Detect which cell encompasses the target text, then output its (x, y) center coordinate. 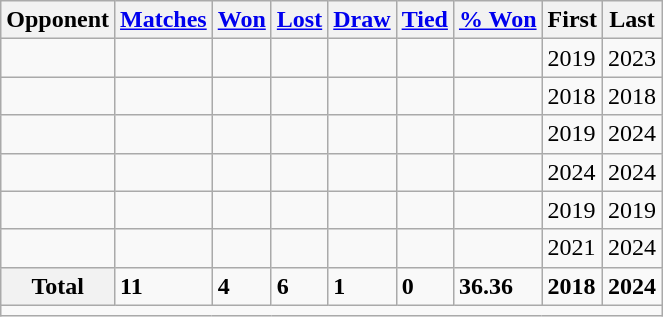
36.36 (498, 286)
Matches (164, 20)
2021 (572, 248)
Total (58, 286)
11 (164, 286)
0 (424, 286)
4 (242, 286)
Won (242, 20)
First (572, 20)
Tied (424, 20)
% Won (498, 20)
Last (632, 20)
6 (299, 286)
1 (362, 286)
Draw (362, 20)
Lost (299, 20)
2023 (632, 58)
Opponent (58, 20)
